Return the (X, Y) coordinate for the center point of the cell that contains the specified text.  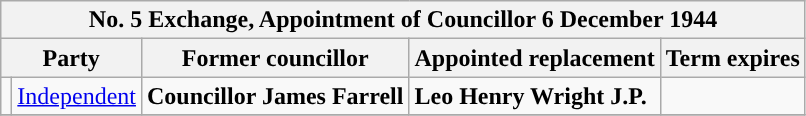
Appointed replacement (534, 58)
Leo Henry Wright J.P. (534, 96)
No. 5 Exchange, Appointment of Councillor 6 December 1944 (404, 20)
Party (72, 58)
Former councillor (274, 58)
Term expires (732, 58)
Councillor James Farrell (274, 96)
Independent (77, 96)
